From the cell containing the given text, extract its center point as (x, y) coordinate. 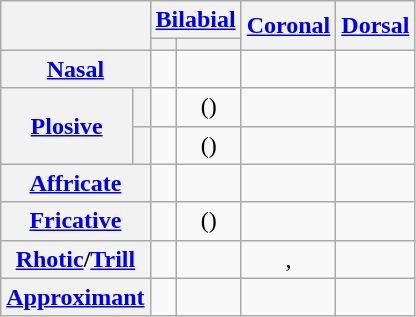
Plosive (67, 126)
Bilabial (196, 20)
Affricate (76, 183)
Approximant (76, 297)
Dorsal (376, 26)
, (288, 259)
Fricative (76, 221)
Rhotic/Trill (76, 259)
Nasal (76, 69)
Coronal (288, 26)
